Extract the (x, y) coordinate from the center of the cell holding the provided text.  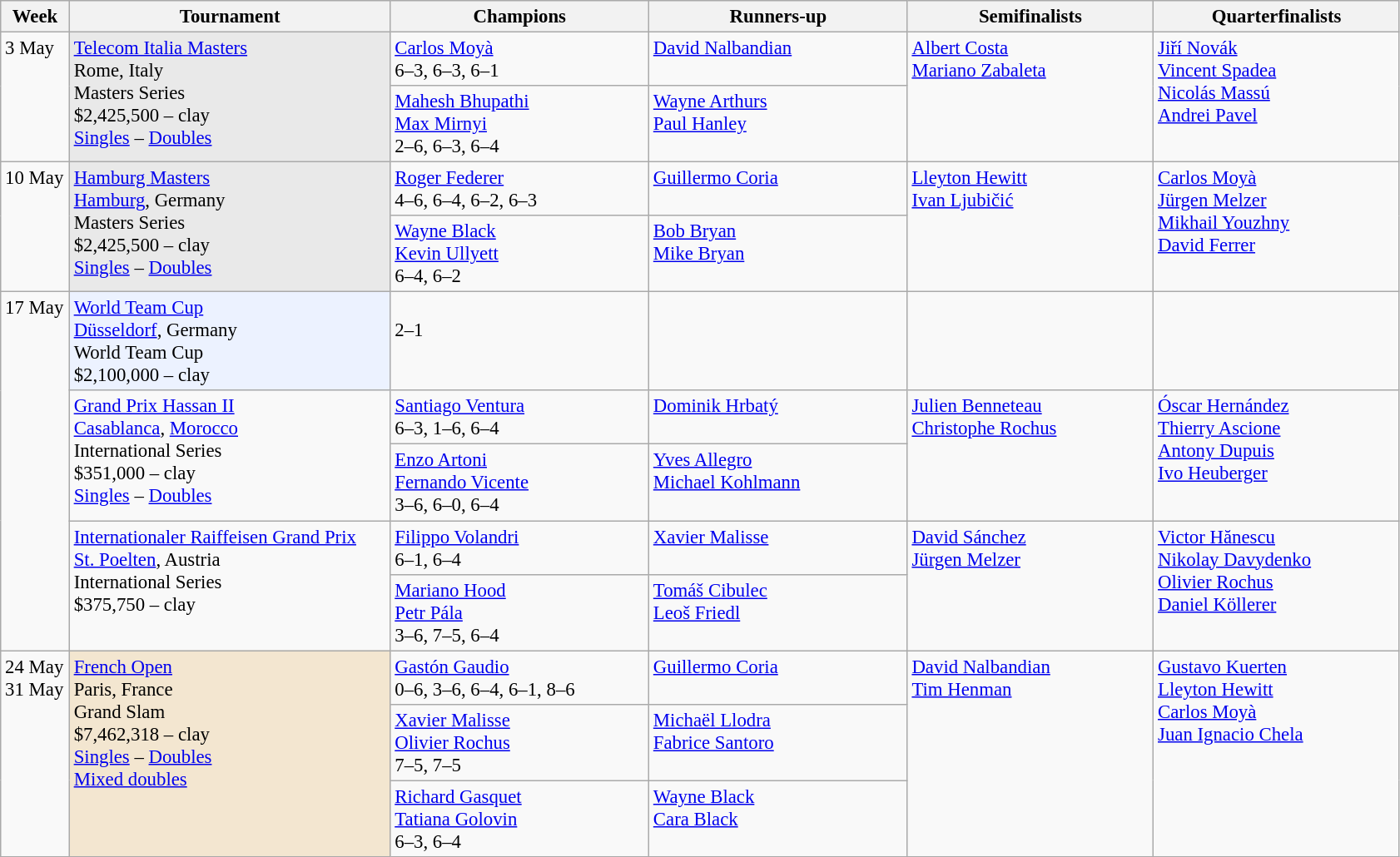
Telecom Italia Masters Rome, ItalyMasters Series$2,425,500 – clay Singles – Doubles (230, 97)
Wayne Black Cara Black (779, 819)
24 May31 May (35, 754)
David Nalbandian Tim Henman (1030, 754)
Enzo Artoni Fernando Vicente 3–6, 6–0, 6–4 (519, 483)
Mariano Hood Petr Pála 3–6, 7–5, 6–4 (519, 612)
Dominik Hrbatý (779, 418)
Internationaler Raiffeisen Grand Prix St. Poelten, AustriaInternational Series$375,750 – clay (230, 586)
17 May (35, 471)
Albert Costa Mariano Zabaleta (1030, 97)
Runners-up (779, 17)
Yves Allegro Michael Kohlmann (779, 483)
Santiago Ventura 6–3, 1–6, 6–4 (519, 418)
Victor Hănescu Nikolay Davydenko Olivier Rochus Daniel Köllerer (1277, 586)
Carlos Moyà Jürgen Melzer Mikhail Youzhny David Ferrer (1277, 227)
Roger Federer 4–6, 6–4, 6–2, 6–3 (519, 190)
Week (35, 17)
Mahesh Bhupathi Max Mirnyi 2–6, 6–3, 6–4 (519, 124)
Wayne Black Kevin Ullyett 6–4, 6–2 (519, 254)
Hamburg Masters Hamburg, GermanyMasters Series$2,425,500 – clay Singles – Doubles (230, 227)
Tomáš Cibulec Leoš Friedl (779, 612)
Jiří Novák Vincent Spadea Nicolás Massú Andrei Pavel (1277, 97)
World Team Cup Düsseldorf, GermanyWorld Team Cup$2,100,000 – clay (230, 341)
Richard Gasquet Tatiana Golovin6–3, 6–4 (519, 819)
Tournament (230, 17)
Gastón Gaudio0–6, 3–6, 6–4, 6–1, 8–6 (519, 677)
Michaël Llodra Fabrice Santoro (779, 742)
Wayne Arthurs Paul Hanley (779, 124)
Óscar Hernández Thierry Ascione Antony Dupuis Ivo Heuberger (1277, 456)
2–1 (519, 341)
Semifinalists (1030, 17)
10 May (35, 227)
Filippo Volandri 6–1, 6–4 (519, 547)
David Sánchez Jürgen Melzer (1030, 586)
3 May (35, 97)
Champions (519, 17)
Carlos Moyà 6–3, 6–3, 6–1 (519, 60)
Xavier Malisse (779, 547)
Julien Benneteau Christophe Rochus (1030, 456)
Quarterfinalists (1277, 17)
Bob Bryan Mike Bryan (779, 254)
Gustavo Kuerten Lleyton Hewitt Carlos Moyà Juan Ignacio Chela (1277, 754)
French Open Paris, FranceGrand Slam$7,462,318 – clay Singles – Doubles Mixed doubles (230, 754)
Xavier Malisse Olivier Rochus7–5, 7–5 (519, 742)
David Nalbandian (779, 60)
Grand Prix Hassan II Casablanca, MoroccoInternational Series$351,000 – clay Singles – Doubles (230, 456)
Lleyton Hewitt Ivan Ljubičić (1030, 227)
